Provide the [x, y] coordinate of the cell's center where the given text is located.  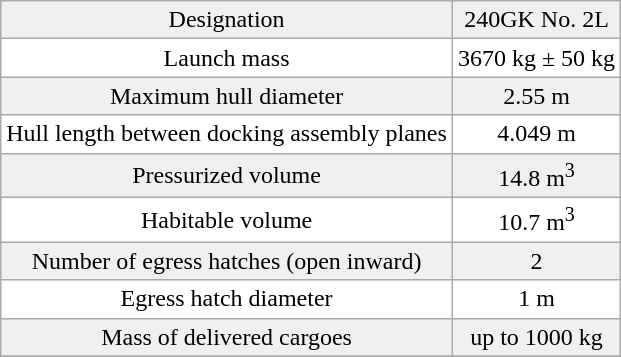
Egress hatch diameter [227, 299]
14.8 m3 [536, 176]
3670 kg ± 50 kg [536, 58]
2 [536, 261]
Designation [227, 20]
up to 1000 kg [536, 337]
10.7 m3 [536, 220]
Pressurized volume [227, 176]
Maximum hull diameter [227, 96]
240GK No. 2L [536, 20]
Launch mass [227, 58]
Mass of delivered cargoes [227, 337]
Number of egress hatches (open inward) [227, 261]
2.55 m [536, 96]
1 m [536, 299]
Habitable volume [227, 220]
Hull length between docking assembly planes [227, 134]
4.049 m [536, 134]
